Detect which cell encompasses the target text, then output its (x, y) center coordinate. 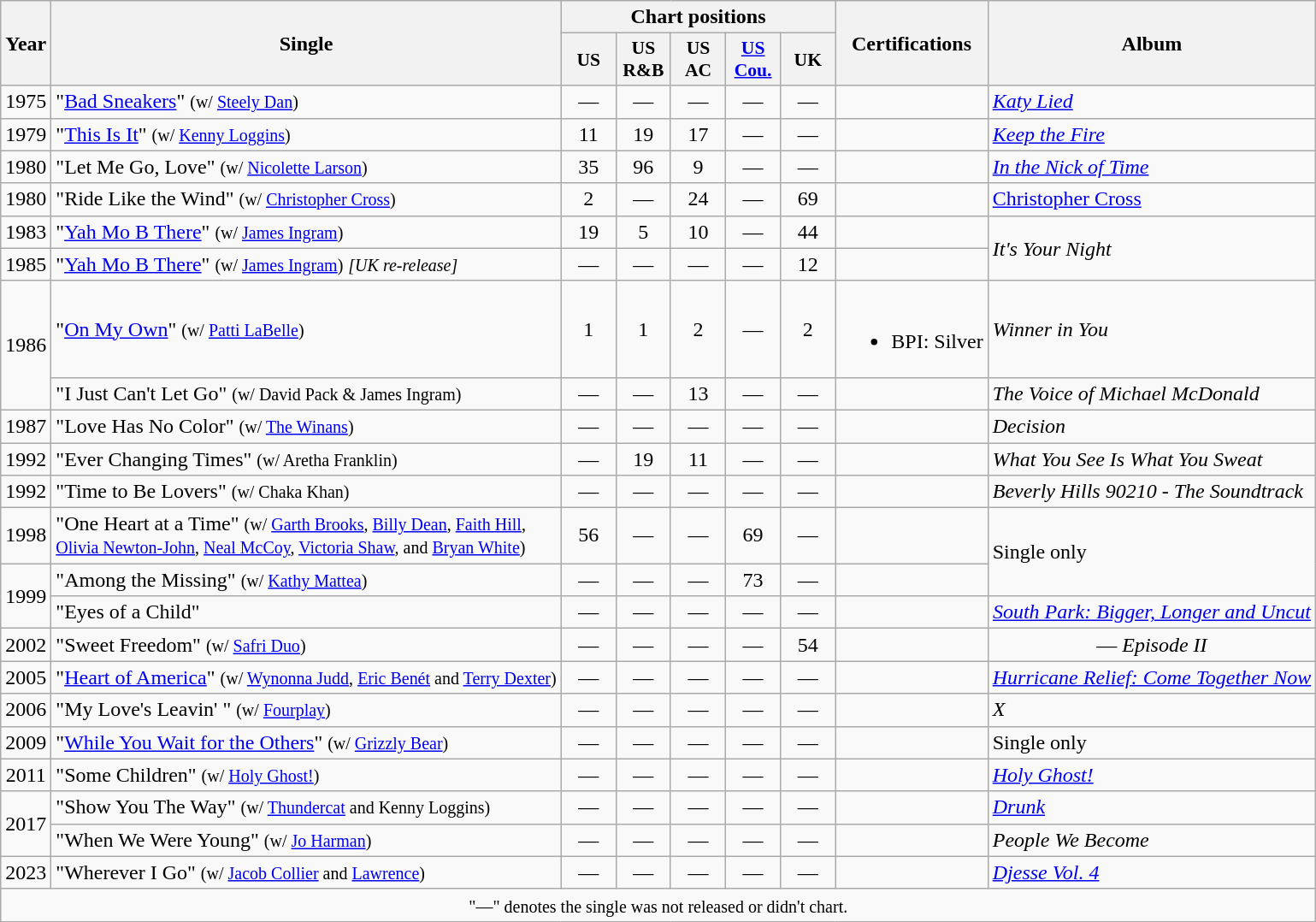
US Cou. (753, 60)
1999 (26, 596)
1986 (26, 346)
1987 (26, 426)
US R&B (643, 60)
44 (808, 232)
"When We Were Young" (w/ Jo Harman) (306, 840)
Holy Ghost! (1151, 775)
Chart positions (698, 17)
"Yah Mo B There" (w/ James Ingram) (306, 232)
"On My Own" (w/ Patti LaBelle) (306, 328)
"Let Me Go, Love" (w/ Nicolette Larson) (306, 167)
People We Become (1151, 840)
2011 (26, 775)
Djesse Vol. 4 (1151, 872)
54 (808, 645)
South Park: Bigger, Longer and Uncut (1151, 612)
US AC (698, 60)
"Ride Like the Wind" (w/ Christopher Cross) (306, 199)
2005 (26, 677)
Christopher Cross (1151, 199)
Album (1151, 43)
US (588, 60)
5 (643, 232)
"I Just Can't Let Go" (w/ David Pack & James Ingram) (306, 393)
35 (588, 167)
"Heart of America" (w/ Wynonna Judd, Eric Benét and Terry Dexter) (306, 677)
1985 (26, 264)
Keep the Fire (1151, 134)
Single (306, 43)
"Love Has No Color" (w/ The Winans) (306, 426)
2006 (26, 710)
1998 (26, 535)
In the Nick of Time (1151, 167)
"While You Wait for the Others" (w/ Grizzly Bear) (306, 742)
12 (808, 264)
"Time to Be Lovers" (w/ Chaka Khan) (306, 492)
"Wherever I Go" (w/ Jacob Collier and Lawrence) (306, 872)
What You See Is What You Sweat (1151, 459)
Certifications (912, 43)
"Eyes of a Child" (306, 612)
"Ever Changing Times" (w/ Aretha Franklin) (306, 459)
"Yah Mo B There" (w/ James Ingram) [UK re-release] (306, 264)
1975 (26, 102)
"—" denotes the single was not released or didn't chart. (658, 905)
Winner in You (1151, 328)
"Bad Sneakers" (w/ Steely Dan) (306, 102)
2023 (26, 872)
Year (26, 43)
17 (698, 134)
"Some Children" (w/ Holy Ghost!) (306, 775)
"Show You The Way" (w/ Thundercat and Kenny Loggins) (306, 807)
73 (753, 580)
BPI: Silver (912, 328)
96 (643, 167)
X (1151, 710)
"My Love's Leavin' " (w/ Fourplay) (306, 710)
1983 (26, 232)
2017 (26, 824)
It's Your Night (1151, 248)
UK (808, 60)
Hurricane Relief: Come Together Now (1151, 677)
56 (588, 535)
Beverly Hills 90210 - The Soundtrack (1151, 492)
Drunk (1151, 807)
"Sweet Freedom" (w/ Safri Duo) (306, 645)
The Voice of Michael McDonald (1151, 393)
"This Is It" (w/ Kenny Loggins) (306, 134)
13 (698, 393)
10 (698, 232)
"Among the Missing" (w/ Kathy Mattea) (306, 580)
1979 (26, 134)
9 (698, 167)
2002 (26, 645)
Katy Lied (1151, 102)
Decision (1151, 426)
"One Heart at a Time" (w/ Garth Brooks, Billy Dean, Faith Hill,Olivia Newton-John, Neal McCoy, Victoria Shaw, and Bryan White) (306, 535)
24 (698, 199)
— Episode II (1151, 645)
2009 (26, 742)
